Find where the given text appears and provide that cell's center as [x, y] coordinate. 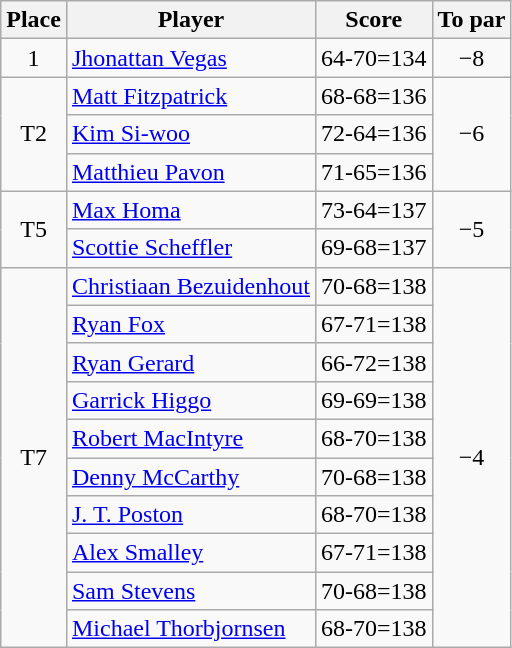
68-68=136 [374, 96]
Robert MacIntyre [190, 438]
Sam Stevens [190, 591]
Michael Thorbjornsen [190, 629]
Kim Si-woo [190, 134]
Scottie Scheffler [190, 248]
71-65=136 [374, 172]
69-68=137 [374, 248]
72-64=136 [374, 134]
T2 [34, 134]
−4 [472, 458]
−8 [472, 58]
Matt Fitzpatrick [190, 96]
64-70=134 [374, 58]
Jhonattan Vegas [190, 58]
Alex Smalley [190, 553]
Player [190, 20]
To par [472, 20]
Score [374, 20]
Ryan Gerard [190, 362]
T5 [34, 229]
66-72=138 [374, 362]
Matthieu Pavon [190, 172]
1 [34, 58]
Max Homa [190, 210]
73-64=137 [374, 210]
69-69=138 [374, 400]
−5 [472, 229]
−6 [472, 134]
Place [34, 20]
Denny McCarthy [190, 477]
Christiaan Bezuidenhout [190, 286]
Ryan Fox [190, 324]
Garrick Higgo [190, 400]
T7 [34, 458]
J. T. Poston [190, 515]
